Extract the [x, y] coordinate from the center of the cell holding the provided text.  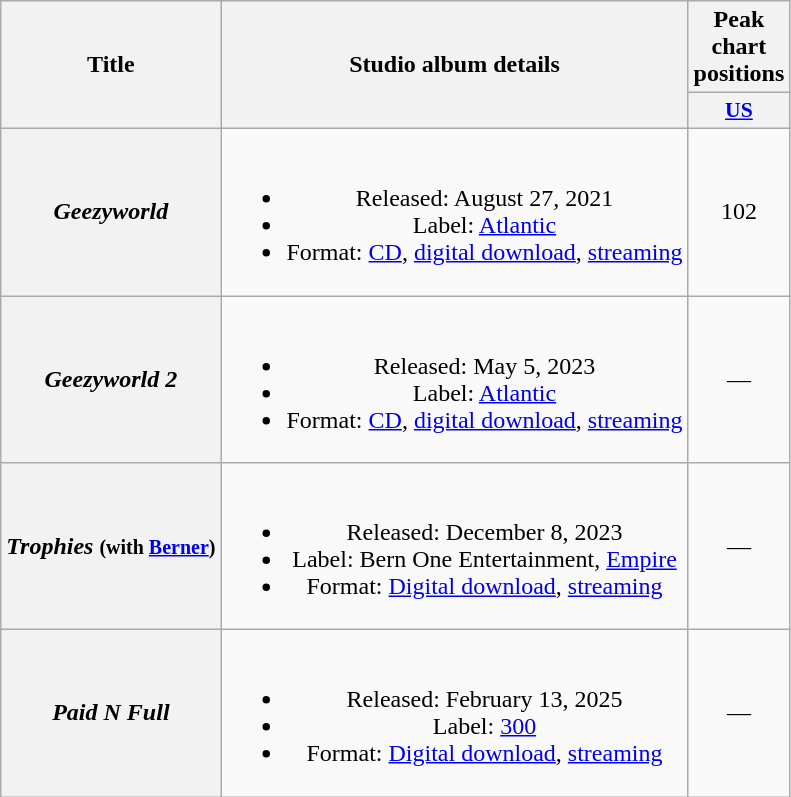
Studio album details [454, 65]
Geezyworld 2 [111, 380]
Geezyworld [111, 212]
Released: February 13, 2025Label: 300Format: Digital download, streaming [454, 714]
Paid N Full [111, 714]
Trophies (with Berner) [111, 546]
Title [111, 65]
Peak chart positions [739, 47]
Released: May 5, 2023Label: AtlanticFormat: CD, digital download, streaming [454, 380]
Released: December 8, 2023Label: Bern One Entertainment, EmpireFormat: Digital download, streaming [454, 546]
Released: August 27, 2021Label: AtlanticFormat: CD, digital download, streaming [454, 212]
102 [739, 212]
US [739, 111]
